Locate the cell with the specified text and output its [x, y] center coordinate. 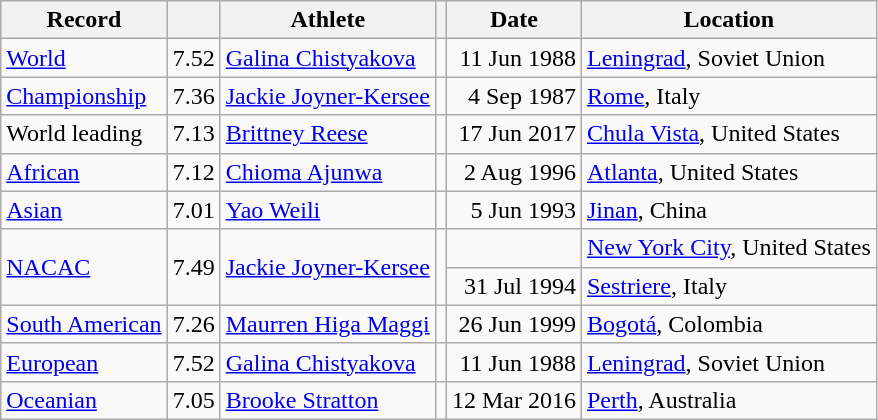
7.12 [194, 172]
NACAC [84, 267]
Oceanian [84, 400]
Record [84, 20]
European [84, 362]
Date [514, 20]
17 Jun 2017 [514, 134]
African [84, 172]
7.26 [194, 324]
Rome, Italy [728, 96]
Perth, Australia [728, 400]
4 Sep 1987 [514, 96]
31 Jul 1994 [514, 286]
7.05 [194, 400]
Brittney Reese [328, 134]
Atlanta, United States [728, 172]
World [84, 58]
Sestriere, Italy [728, 286]
World leading [84, 134]
Athlete [328, 20]
Asian [84, 210]
2 Aug 1996 [514, 172]
7.36 [194, 96]
New York City, United States [728, 248]
Location [728, 20]
7.01 [194, 210]
26 Jun 1999 [514, 324]
Championship [84, 96]
5 Jun 1993 [514, 210]
7.13 [194, 134]
Jinan, China [728, 210]
12 Mar 2016 [514, 400]
7.49 [194, 267]
Maurren Higa Maggi [328, 324]
South American [84, 324]
Bogotá, Colombia [728, 324]
Chioma Ajunwa [328, 172]
Brooke Stratton [328, 400]
Chula Vista, United States [728, 134]
Yao Weili [328, 210]
